Determine the [X, Y] coordinate at the center of the cell enclosing the given text.  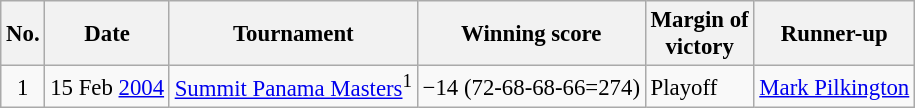
Summit Panama Masters1 [293, 87]
Runner-up [834, 34]
−14 (72-68-68-66=274) [531, 87]
Playoff [700, 87]
Tournament [293, 34]
No. [23, 34]
Margin ofvictory [700, 34]
Date [107, 34]
1 [23, 87]
15 Feb 2004 [107, 87]
Mark Pilkington [834, 87]
Winning score [531, 34]
